Provide the [X, Y] coordinate of the cell's center where the given text is located.  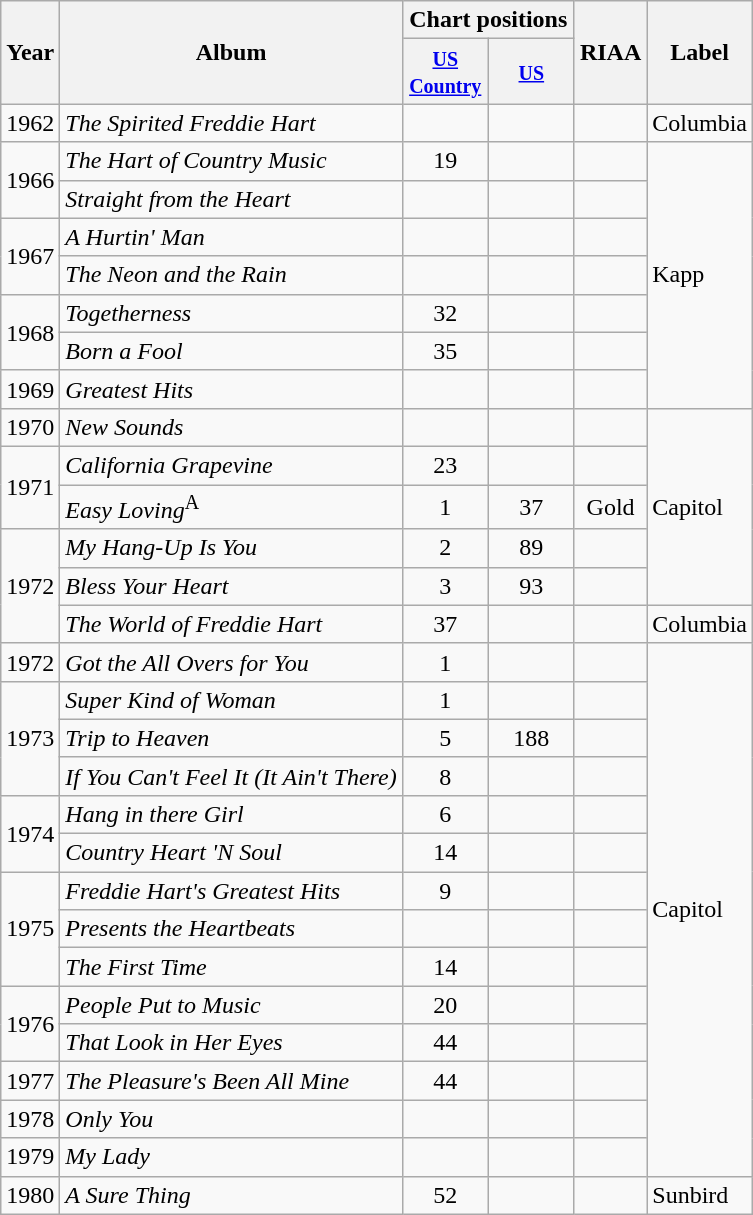
1976 [30, 1024]
1974 [30, 833]
1979 [30, 1157]
Only You [231, 1119]
1967 [30, 256]
5 [445, 738]
1969 [30, 389]
The Neon and the Rain [231, 275]
Trip to Heaven [231, 738]
23 [445, 465]
The First Time [231, 967]
Togetherness [231, 313]
New Sounds [231, 427]
1980 [30, 1195]
A Sure Thing [231, 1195]
3 [445, 586]
1966 [30, 180]
32 [445, 313]
Easy LovingA [231, 506]
35 [445, 351]
Presents the Heartbeats [231, 929]
20 [445, 1005]
2 [445, 548]
Straight from the Heart [231, 199]
89 [531, 548]
Gold [610, 506]
52 [445, 1195]
That Look in Her Eyes [231, 1043]
If You Can't Feel It (It Ain't There) [231, 776]
Album [231, 52]
The World of Freddie Hart [231, 624]
California Grapevine [231, 465]
The Pleasure's Been All Mine [231, 1081]
People Put to Music [231, 1005]
1973 [30, 738]
Greatest Hits [231, 389]
US Country [445, 72]
Chart positions [488, 20]
Country Heart 'N Soul [231, 853]
1977 [30, 1081]
Hang in there Girl [231, 814]
19 [445, 161]
1978 [30, 1119]
Sunbird [700, 1195]
1971 [30, 488]
My Hang-Up Is You [231, 548]
Born a Fool [231, 351]
1970 [30, 427]
Year [30, 52]
Super Kind of Woman [231, 700]
The Spirited Freddie Hart [231, 123]
1968 [30, 332]
Label [700, 52]
Kapp [700, 275]
1975 [30, 929]
Bless Your Heart [231, 586]
US [531, 72]
RIAA [610, 52]
Got the All Overs for You [231, 662]
188 [531, 738]
8 [445, 776]
The Hart of Country Music [231, 161]
A Hurtin' Man [231, 237]
6 [445, 814]
Freddie Hart's Greatest Hits [231, 891]
93 [531, 586]
1962 [30, 123]
9 [445, 891]
My Lady [231, 1157]
